Scan for the cell matching the given text and deliver its (x, y) coordinate at center. 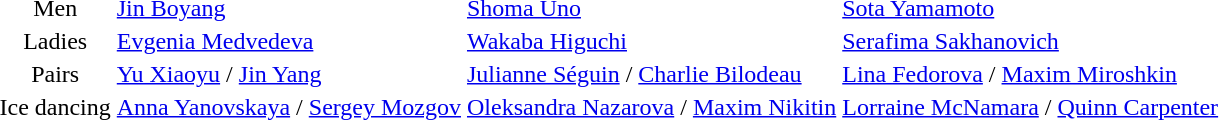
Wakaba Higuchi (651, 41)
Julianne Séguin / Charlie Bilodeau (651, 74)
Yu Xiaoyu / Jin Yang (288, 74)
Evgenia Medvedeva (288, 41)
